Return the [X, Y] coordinate for the center point of the cell that contains the specified text.  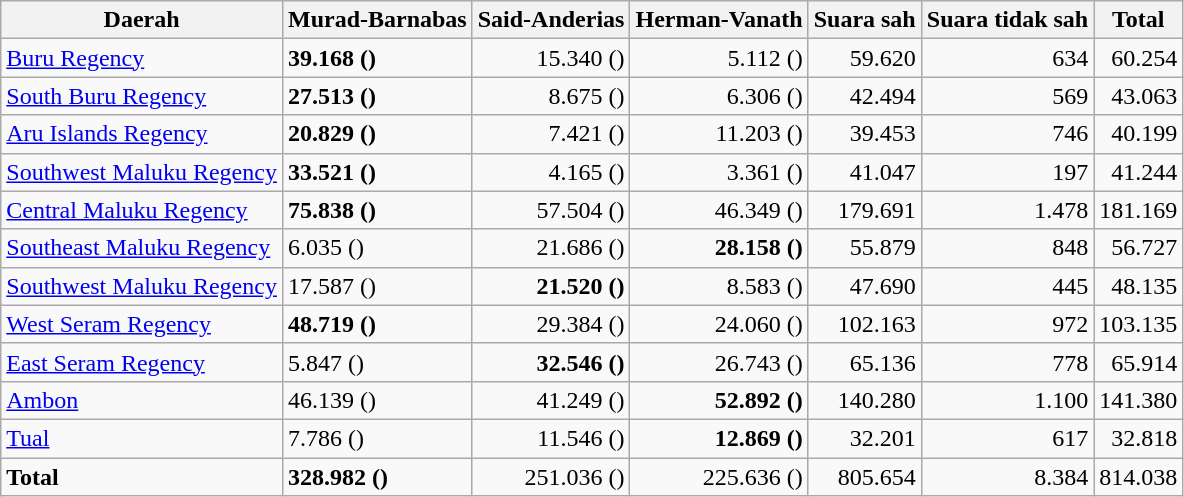
46.139 () [377, 400]
56.727 [1138, 248]
179.691 [864, 210]
778 [1007, 362]
181.169 [1138, 210]
27.513 () [377, 96]
634 [1007, 58]
445 [1007, 286]
15.340 () [551, 58]
103.135 [1138, 324]
32.818 [1138, 438]
7.421 () [551, 134]
20.829 () [377, 134]
75.838 () [377, 210]
805.654 [864, 477]
39.168 () [377, 58]
3.361 () [719, 172]
21.686 () [551, 248]
39.453 [864, 134]
17.587 () [377, 286]
12.869 () [719, 438]
Southeast Maluku Regency [142, 248]
29.384 () [551, 324]
55.879 [864, 248]
60.254 [1138, 58]
102.163 [864, 324]
47.690 [864, 286]
Murad-Barnabas [377, 20]
42.494 [864, 96]
Tual [142, 438]
41.047 [864, 172]
7.786 () [377, 438]
617 [1007, 438]
65.136 [864, 362]
11.203 () [719, 134]
5.847 () [377, 362]
59.620 [864, 58]
46.349 () [719, 210]
5.112 () [719, 58]
Herman-Vanath [719, 20]
1.478 [1007, 210]
Daerah [142, 20]
33.521 () [377, 172]
328.982 () [377, 477]
140.280 [864, 400]
11.546 () [551, 438]
41.244 [1138, 172]
1.100 [1007, 400]
Suara sah [864, 20]
Said-Anderias [551, 20]
41.249 () [551, 400]
6.306 () [719, 96]
24.060 () [719, 324]
814.038 [1138, 477]
Aru Islands Regency [142, 134]
4.165 () [551, 172]
26.743 () [719, 362]
West Seram Regency [142, 324]
South Buru Regency [142, 96]
197 [1007, 172]
Buru Regency [142, 58]
848 [1007, 248]
43.063 [1138, 96]
48.135 [1138, 286]
569 [1007, 96]
28.158 () [719, 248]
65.914 [1138, 362]
8.384 [1007, 477]
6.035 () [377, 248]
32.201 [864, 438]
8.675 () [551, 96]
Ambon [142, 400]
Central Maluku Regency [142, 210]
8.583 () [719, 286]
52.892 () [719, 400]
141.380 [1138, 400]
972 [1007, 324]
Suara tidak sah [1007, 20]
48.719 () [377, 324]
225.636 () [719, 477]
21.520 () [551, 286]
746 [1007, 134]
57.504 () [551, 210]
40.199 [1138, 134]
East Seram Regency [142, 362]
32.546 () [551, 362]
251.036 () [551, 477]
